Determine the (X, Y) coordinate at the center of the cell enclosing the given text.  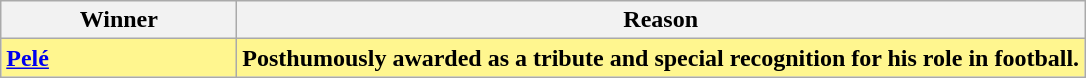
Pelé (119, 58)
Reason (661, 20)
Posthumously awarded as a tribute and special recognition for his role in football. (661, 58)
Winner (119, 20)
